Detect which cell encompasses the target text, then output its [X, Y] center coordinate. 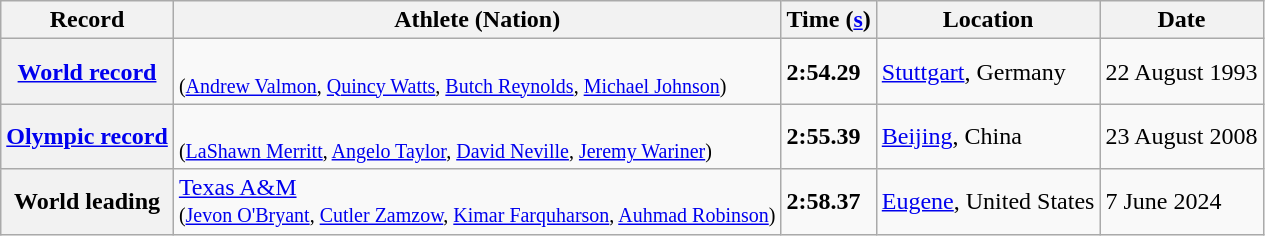
Location [988, 20]
(LaShawn Merritt, Angelo Taylor, David Neville, Jeremy Wariner) [477, 136]
Date [1182, 20]
World leading [88, 202]
2:55.39 [828, 136]
(Andrew Valmon, Quincy Watts, Butch Reynolds, Michael Johnson) [477, 72]
Texas A&M(Jevon O'Bryant, Cutler Zamzow, Kimar Farquharson, Auhmad Robinson) [477, 202]
Record [88, 20]
Stuttgart, Germany [988, 72]
7 June 2024 [1182, 202]
2:54.29 [828, 72]
Beijing, China [988, 136]
23 August 2008 [1182, 136]
Eugene, United States [988, 202]
2:58.37 [828, 202]
Olympic record [88, 136]
22 August 1993 [1182, 72]
Athlete (Nation) [477, 20]
Time (s) [828, 20]
World record [88, 72]
